Pinpoint the cell where the given text exists, returning its (x, y) midpoint coordinate. 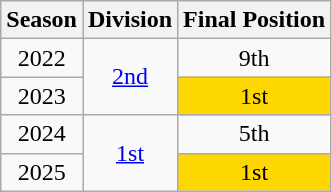
2024 (42, 134)
Final Position (254, 20)
2023 (42, 96)
5th (254, 134)
Division (130, 20)
2022 (42, 58)
2nd (130, 77)
Season (42, 20)
2025 (42, 172)
9th (254, 58)
